Output the (x, y) coordinate of the center of the cell containing the given text.  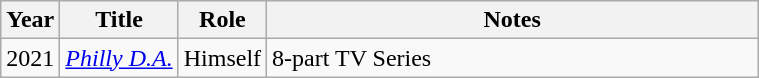
2021 (30, 58)
Year (30, 20)
8-part TV Series (512, 58)
Notes (512, 20)
Role (222, 20)
Himself (222, 58)
Title (119, 20)
Philly D.A. (119, 58)
